Scan for the cell matching the given text and deliver its [X, Y] coordinate at center. 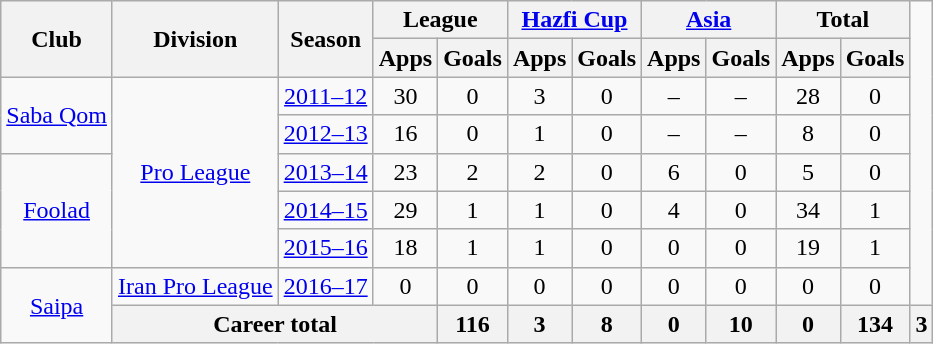
16 [405, 134]
2012–13 [326, 134]
2014–15 [326, 210]
19 [808, 248]
30 [405, 96]
League [440, 20]
Saipa [57, 305]
2013–14 [326, 172]
Asia [709, 20]
Pro League [195, 172]
2011–12 [326, 96]
4 [674, 210]
Foolad [57, 210]
2015–16 [326, 248]
116 [473, 324]
6 [674, 172]
29 [405, 210]
Division [195, 39]
28 [808, 96]
Club [57, 39]
Total [843, 20]
Season [326, 39]
18 [405, 248]
23 [405, 172]
10 [741, 324]
Iran Pro League [195, 286]
Saba Qom [57, 115]
34 [808, 210]
5 [808, 172]
Career total [274, 324]
2016–17 [326, 286]
134 [875, 324]
Hazfi Cup [574, 20]
